Return (x, y) of the center of cell containing provided text 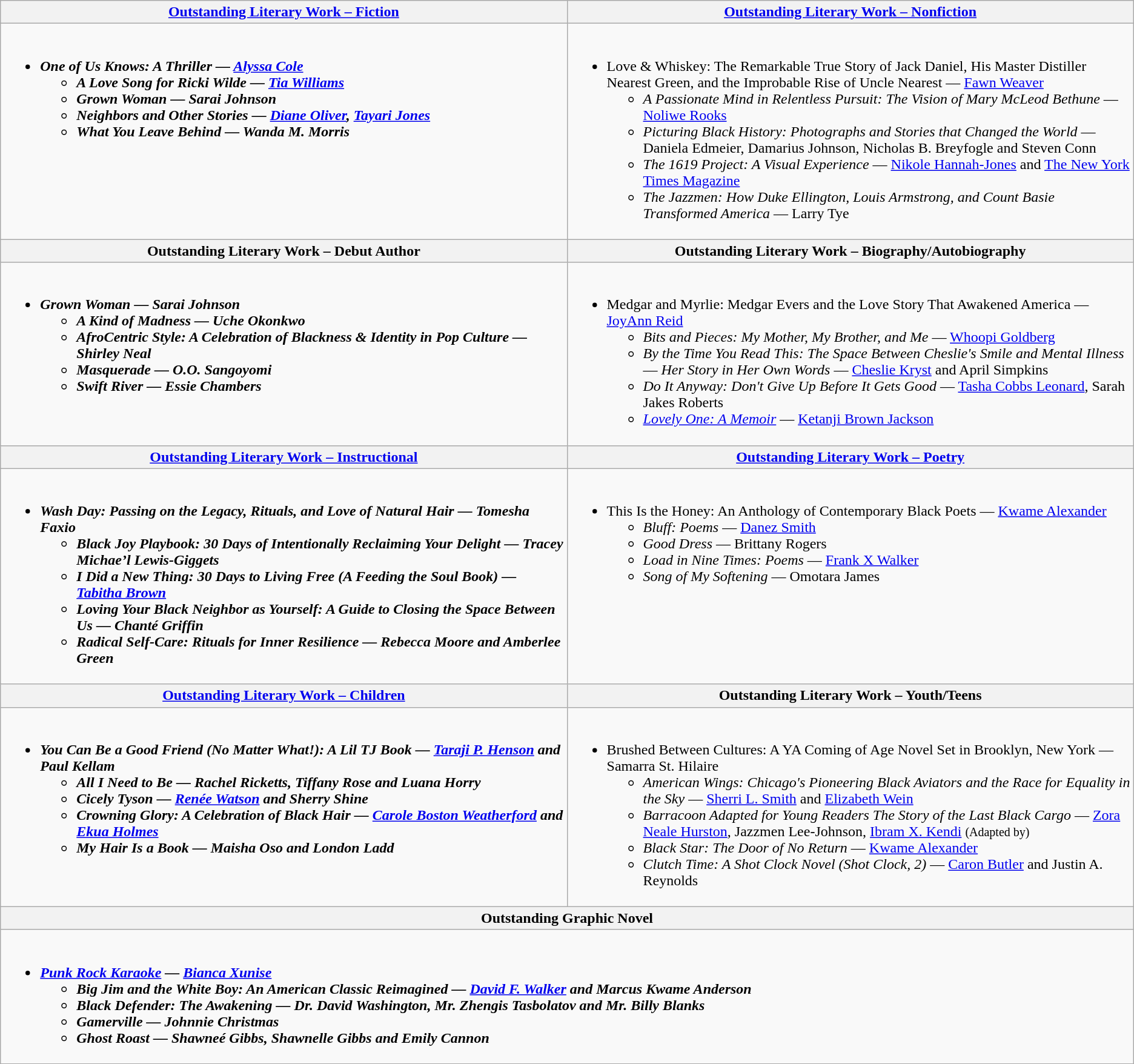
Outstanding Literary Work – Instructional (283, 457)
Outstanding Literary Work – Nonfiction (850, 12)
Outstanding Literary Work – Poetry (850, 457)
Outstanding Literary Work – Debut Author (283, 251)
Outstanding Literary Work – Children (283, 696)
Outstanding Graphic Novel (567, 918)
Outstanding Literary Work – Biography/Autobiography (850, 251)
Outstanding Literary Work – Youth/Teens (850, 696)
Outstanding Literary Work – Fiction (283, 12)
